Provide the [X, Y] coordinate of the cell's center where the given text is located.  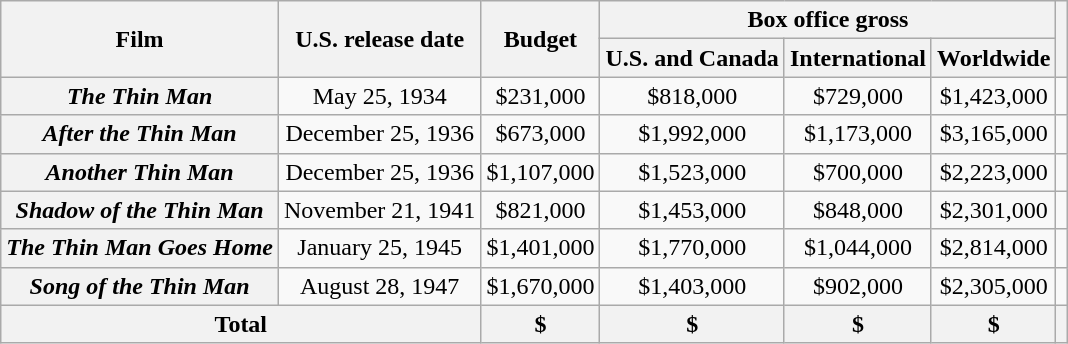
$231,000 [540, 96]
U.S. and Canada [692, 58]
Film [140, 39]
$848,000 [858, 210]
$1,453,000 [692, 210]
$700,000 [858, 172]
August 28, 1947 [380, 286]
$729,000 [858, 96]
$818,000 [692, 96]
Song of the Thin Man [140, 286]
Box office gross [828, 20]
After the Thin Man [140, 134]
$902,000 [858, 286]
International [858, 58]
Budget [540, 39]
$1,403,000 [692, 286]
$1,992,000 [692, 134]
U.S. release date [380, 39]
$1,670,000 [540, 286]
The Thin Man [140, 96]
$1,523,000 [692, 172]
$2,305,000 [993, 286]
Worldwide [993, 58]
$1,423,000 [993, 96]
$2,814,000 [993, 248]
$821,000 [540, 210]
Total [241, 324]
November 21, 1941 [380, 210]
$2,301,000 [993, 210]
Shadow of the Thin Man [140, 210]
Another Thin Man [140, 172]
$1,401,000 [540, 248]
$1,107,000 [540, 172]
$1,770,000 [692, 248]
May 25, 1934 [380, 96]
January 25, 1945 [380, 248]
$2,223,000 [993, 172]
$1,044,000 [858, 248]
$1,173,000 [858, 134]
$673,000 [540, 134]
$3,165,000 [993, 134]
The Thin Man Goes Home [140, 248]
